Return the (x, y) coordinate for the center point of the cell that contains the specified text.  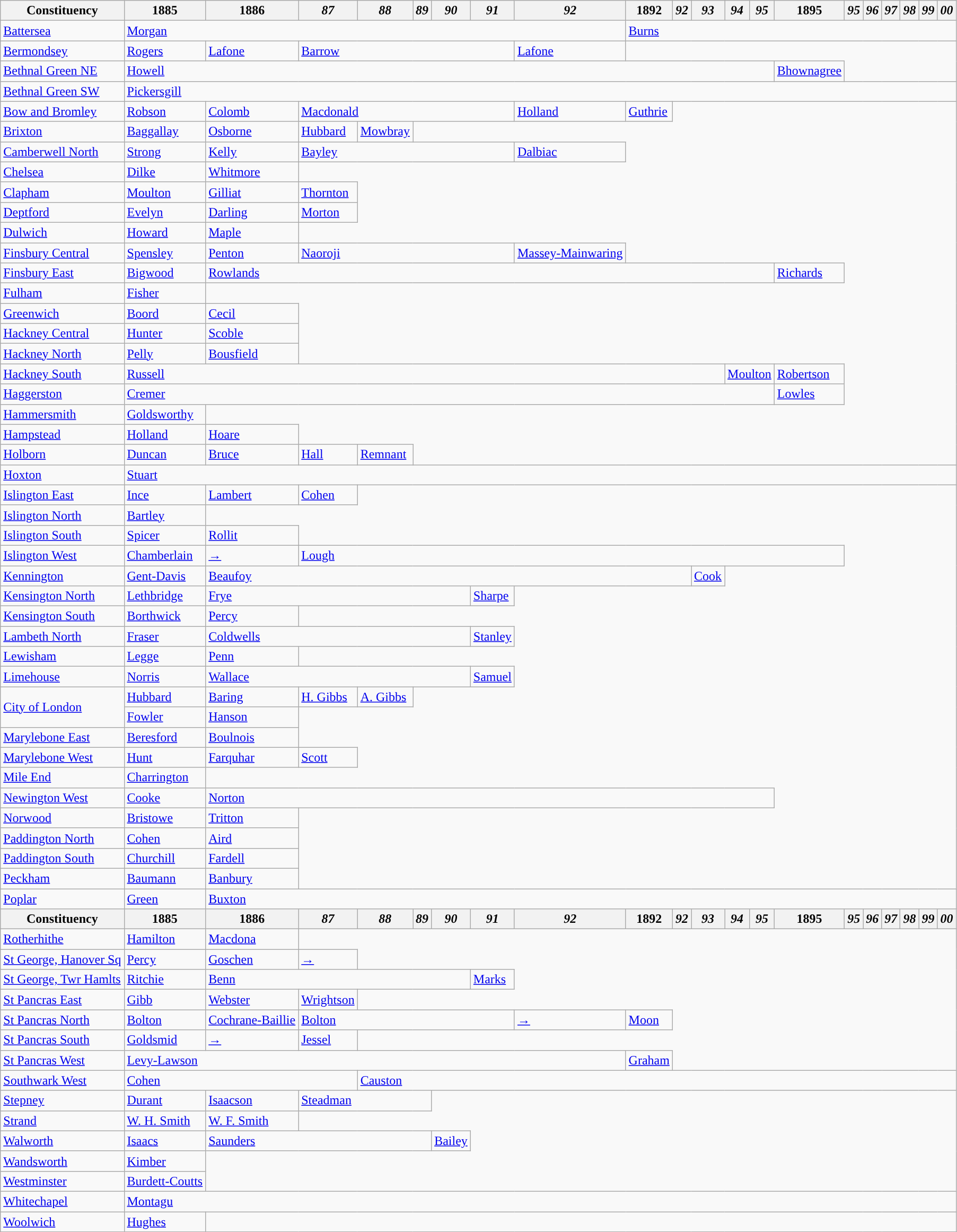
Finsbury East (63, 273)
Hamilton (165, 939)
Coldwells (338, 636)
Goschen (252, 959)
Bartley (165, 515)
Hackney North (63, 354)
Hackney Central (63, 334)
Duncan (165, 455)
Marylebone East (63, 737)
Clapham (63, 192)
Boulnois (252, 737)
Whitmore (252, 172)
Robertson (809, 374)
Colomb (252, 111)
Cooke (165, 798)
Tritton (252, 818)
Chamberlain (165, 555)
Stuart (540, 475)
Remnant (385, 455)
Woolwich (63, 1221)
Fraser (165, 636)
Limehouse (63, 677)
Cecil (252, 313)
Wallace (338, 677)
Richards (809, 273)
Camberwell North (63, 152)
Paddington North (63, 838)
Gibb (165, 1000)
Kennington (63, 575)
Steadman (365, 1100)
Strand (63, 1121)
Islington North (63, 515)
Hanson (252, 717)
St George, Hanover Sq (63, 959)
Bethnal Green NE (63, 71)
St Pancras East (63, 1000)
Ince (165, 495)
Fulham (63, 293)
Battersea (63, 31)
Howard (165, 232)
Morton (328, 212)
Thornton (328, 192)
Webster (252, 1000)
Goldsworthy (165, 414)
Jessel (328, 1040)
Churchill (165, 858)
Hoare (252, 434)
Howell (449, 71)
St George, Twr Hamlts (63, 980)
Isaacs (165, 1141)
St Pancras West (63, 1060)
Isaacson (252, 1100)
Rowlands (490, 273)
Saunders (319, 1141)
Norwood (63, 818)
Naoroji (407, 253)
Osborne (252, 132)
Sharpe (492, 596)
Buxton (581, 899)
Lambeth North (63, 636)
Westminster (63, 1181)
Bermondsey (63, 51)
Lambert (252, 495)
Walworth (63, 1141)
Finsbury Central (63, 253)
Beaufoy (449, 575)
Bayley (407, 152)
Kensington South (63, 616)
Hall (328, 455)
Fowler (165, 717)
Mowbray (385, 132)
Morgan (375, 31)
Rogers (165, 51)
Dalbiac (570, 152)
Paddington South (63, 858)
H. Gibbs (328, 697)
St Pancras North (63, 1020)
W. F. Smith (252, 1121)
A. Gibbs (385, 697)
Brixton (63, 132)
Bristowe (165, 818)
Dulwich (63, 232)
Islington South (63, 535)
Islington West (63, 555)
Wandsworth (63, 1161)
Moon (649, 1020)
Lowles (809, 394)
Goldsmid (165, 1040)
Graham (649, 1060)
Causton (656, 1080)
Pelly (165, 354)
Guthrie (649, 111)
Samuel (492, 677)
Mile End (63, 777)
Cremer (449, 394)
Bethnal Green SW (63, 91)
City of London (63, 707)
Greenwich (63, 313)
Deptford (63, 212)
Spensley (165, 253)
Macdonald (407, 111)
Darling (252, 212)
Scoble (252, 334)
Scott (328, 757)
Penton (252, 253)
Pickersgill (540, 91)
Rotherhithe (63, 939)
Baggallay (165, 132)
Bow and Bromley (63, 111)
Durant (165, 1100)
Hoxton (63, 475)
Kensington North (63, 596)
Bigwood (165, 273)
St Pancras South (63, 1040)
Benn (338, 980)
Southwark West (63, 1080)
Bousfield (252, 354)
Lewisham (63, 657)
Strong (165, 152)
Green (165, 899)
Cook (708, 575)
Frye (338, 596)
W. H. Smith (165, 1121)
Bailey (451, 1141)
Evelyn (165, 212)
Maple (252, 232)
Borthwick (165, 616)
Haggerston (63, 394)
Russell (424, 374)
Burns (791, 31)
Barrow (407, 51)
Gilliat (252, 192)
Marylebone West (63, 757)
Burdett-Coutts (165, 1181)
Stanley (492, 636)
Islington East (63, 495)
Aird (252, 838)
Boord (165, 313)
Lethbridge (165, 596)
Chelsea (63, 172)
Kimber (165, 1161)
Hammersmith (63, 414)
Robson (165, 111)
Beresford (165, 737)
Bhownagree (809, 71)
Hunter (165, 334)
Hampstead (63, 434)
Wrightson (328, 1000)
Ritchie (165, 980)
Peckham (63, 878)
Baumann (165, 878)
Macdona (252, 939)
Legge (165, 657)
Banbury (252, 878)
Charrington (165, 777)
Whitechapel (63, 1201)
Stepney (63, 1100)
Bruce (252, 455)
Cochrane-Baillie (252, 1020)
Spicer (165, 535)
Penn (252, 657)
Norton (490, 798)
Newington West (63, 798)
Baring (252, 697)
Levy-Lawson (375, 1060)
Hackney South (63, 374)
Hughes (165, 1221)
Holborn (63, 455)
Dilke (165, 172)
Kelly (252, 152)
Hunt (165, 757)
Rollit (252, 535)
Poplar (63, 899)
Fardell (252, 858)
Lough (572, 555)
Fisher (165, 293)
Marks (492, 980)
Norris (165, 677)
Massey-Mainwaring (570, 253)
Farquhar (252, 757)
Gent-Davis (165, 575)
Montagu (540, 1201)
